Pinpoint the cell where the given text exists, returning its [X, Y] midpoint coordinate. 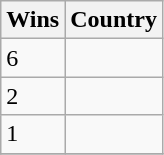
Country [114, 20]
2 [33, 96]
6 [33, 58]
Wins [33, 20]
1 [33, 134]
